From the cell containing the given text, extract its center point as [x, y] coordinate. 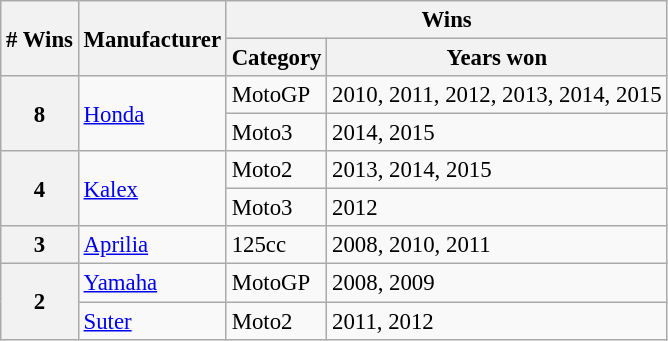
Wins [446, 20]
Category [276, 58]
# Wins [40, 38]
3 [40, 245]
Kalex [152, 188]
2010, 2011, 2012, 2013, 2014, 2015 [497, 95]
4 [40, 188]
Manufacturer [152, 38]
2012 [497, 208]
Suter [152, 321]
8 [40, 114]
2008, 2010, 2011 [497, 245]
Yamaha [152, 283]
2014, 2015 [497, 133]
2013, 2014, 2015 [497, 170]
2008, 2009 [497, 283]
Aprilia [152, 245]
125cc [276, 245]
2011, 2012 [497, 321]
Years won [497, 58]
Honda [152, 114]
2 [40, 302]
